Capture the cell that displays the provided text and extract its (X, Y) central coordinate. 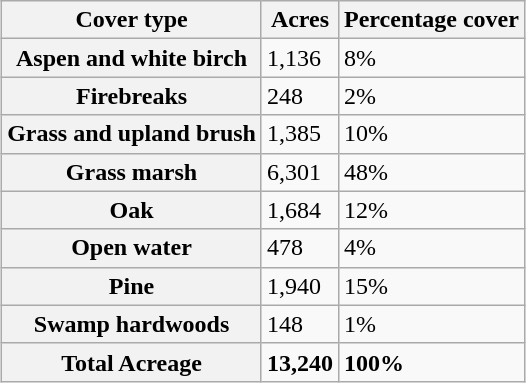
15% (432, 286)
100% (432, 362)
1,136 (300, 58)
2% (432, 96)
Open water (132, 248)
Firebreaks (132, 96)
478 (300, 248)
Swamp hardwoods (132, 324)
4% (432, 248)
1,684 (300, 210)
Grass and upland brush (132, 134)
10% (432, 134)
Cover type (132, 20)
Percentage cover (432, 20)
Grass marsh (132, 172)
48% (432, 172)
1,940 (300, 286)
1,385 (300, 134)
Oak (132, 210)
12% (432, 210)
Aspen and white birch (132, 58)
1% (432, 324)
13,240 (300, 362)
248 (300, 96)
Pine (132, 286)
Acres (300, 20)
8% (432, 58)
6,301 (300, 172)
Total Acreage (132, 362)
148 (300, 324)
